Extract the (X, Y) coordinate from the center of the cell holding the provided text.  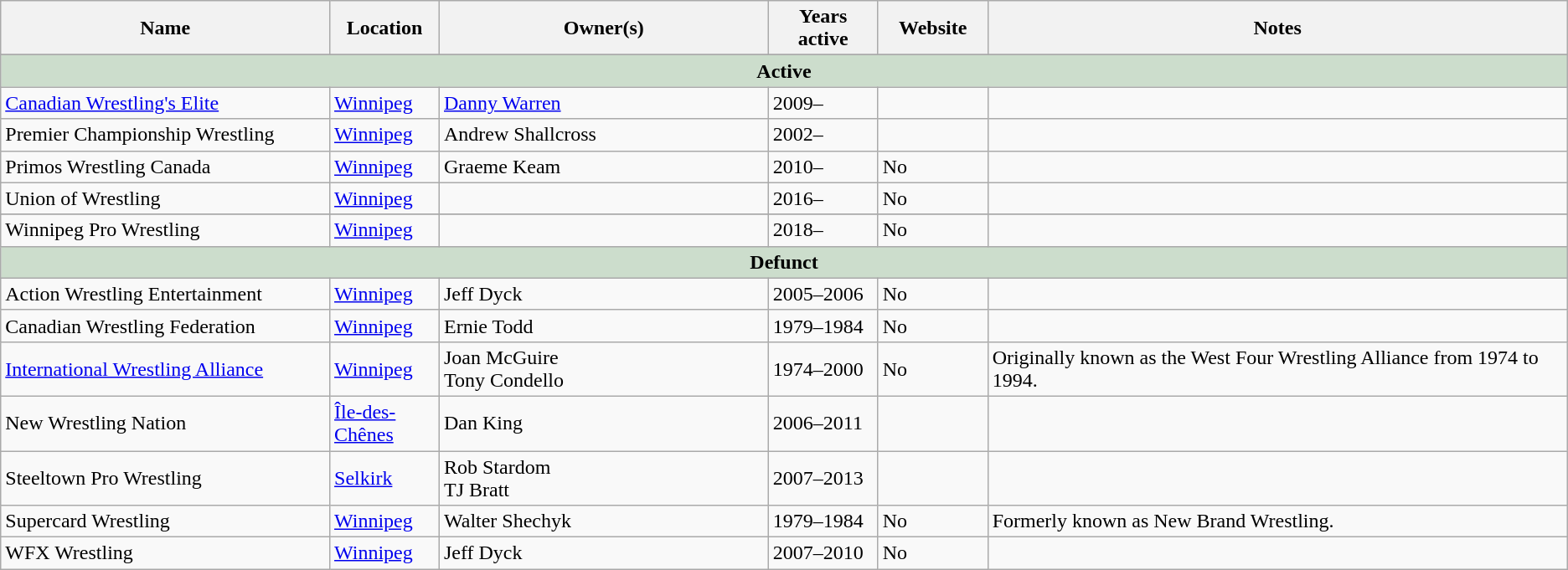
Ernie Todd (603, 326)
Defunct (784, 262)
Name (166, 28)
Website (933, 28)
Canadian Wrestling Federation (166, 326)
2009– (823, 103)
Joan McGuireTony Condello (603, 368)
Selkirk (385, 477)
2006–2011 (823, 424)
Formerly known as New Brand Wrestling. (1277, 521)
Supercard Wrestling (166, 521)
International Wrestling Alliance (166, 368)
Walter Shechyk (603, 521)
Union of Wrestling (166, 198)
2010– (823, 167)
Premier Championship Wrestling (166, 135)
Danny Warren (603, 103)
2007–2013 (823, 477)
Owner(s) (603, 28)
Active (784, 71)
Winnipeg Pro Wrestling (166, 230)
Andrew Shallcross (603, 135)
New Wrestling Nation (166, 424)
Dan King (603, 424)
Steeltown Pro Wrestling (166, 477)
2002– (823, 135)
2005–2006 (823, 294)
Action Wrestling Entertainment (166, 294)
Location (385, 28)
2007–2010 (823, 553)
1974–2000 (823, 368)
Canadian Wrestling's Elite (166, 103)
Notes (1277, 28)
Île-des-Chênes (385, 424)
WFX Wrestling (166, 553)
2018– (823, 230)
Rob StardomTJ Bratt (603, 477)
Years active (823, 28)
Originally known as the West Four Wrestling Alliance from 1974 to 1994. (1277, 368)
Graeme Keam (603, 167)
2016– (823, 198)
Primos Wrestling Canada (166, 167)
